Output the [x, y] coordinate of the center of the cell containing the given text.  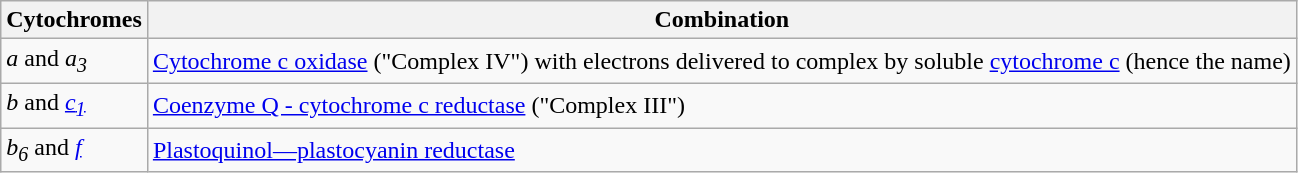
Combination [722, 20]
Cytochromes [74, 20]
b and c1 [74, 105]
b6 and f [74, 150]
Coenzyme Q - cytochrome c reductase ("Complex III") [722, 105]
Cytochrome c oxidase ("Complex IV") with electrons delivered to complex by soluble cytochrome c (hence the name) [722, 61]
a and a3 [74, 61]
Plastoquinol—plastocyanin reductase [722, 150]
